Find where the given text appears and provide that cell's center as (X, Y) coordinate. 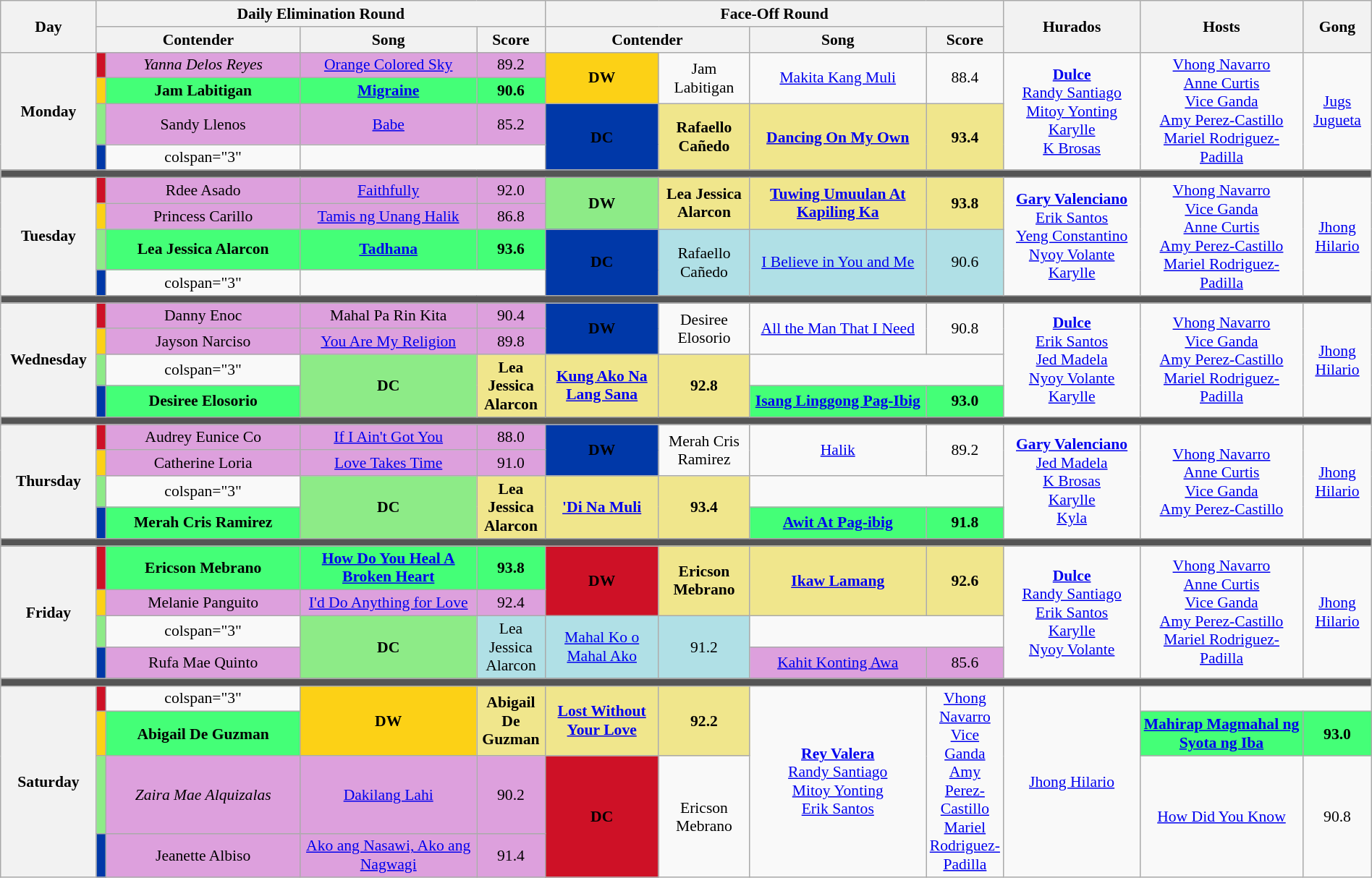
'Di Na Muli (602, 508)
Monday (48, 111)
92.2 (704, 720)
85.6 (965, 662)
Audrey Eunice Co (203, 438)
DulceRandy SantiagoMitoy YontingKarylleK Brosas (1072, 111)
92.6 (965, 581)
Rufa Mae Quinto (203, 662)
Tuwing Umuulan At Kapiling Ka (838, 204)
DulceRandy SantiagoErik SantosKarylleNyoy Volante (1072, 612)
Jayson Narciso (203, 342)
88.0 (511, 438)
I Believe in You and Me (838, 263)
Kung Ako Na Lang Sana (602, 386)
Gong (1337, 26)
I'd Do Anything for Love (389, 603)
All the Man That I Need (838, 328)
Kahit Konting Awa (838, 662)
Saturday (48, 781)
Zaira Mae Alquizalas (203, 794)
Hurados (1072, 26)
Jeanette Albiso (203, 855)
Lost Without Your Love (602, 720)
Daily Elimination Round (321, 14)
92.8 (704, 386)
86.8 (511, 216)
How Do You Heal A Broken Heart (389, 568)
91.2 (704, 648)
Friday (48, 612)
Makita Kang Muli (838, 78)
Dakilang Lahi (389, 794)
92.0 (511, 191)
91.8 (965, 522)
Wednesday (48, 360)
You Are My Religion (389, 342)
Tamis ng Unang Halik (389, 216)
Catherine Loria (203, 464)
DulceErik SantosJed MadelaNyoy VolanteKarylle (1072, 360)
Day (48, 26)
Face-Off Round (774, 14)
93.6 (511, 250)
Gary ValencianoErik SantosYeng ConstantinoNyoy VolanteKarylle (1072, 237)
Love Takes Time (389, 464)
Migraine (389, 91)
Rey ValeraRandy SantiagoMitoy YontingErik Santos (838, 781)
91.0 (511, 464)
Vhong NavarroVice GandaAnne CurtisAmy Perez-CastilloMariel Rodriguez-Padilla (1221, 237)
Vhong NavarroAnne CurtisVice GandaAmy Perez-Castillo (1221, 482)
Hosts (1221, 26)
If I Ain't Got You (389, 438)
Mahal Ko o Mahal Ako (602, 648)
Yanna Delos Reyes (203, 65)
Faithfully (389, 191)
Rdee Asado (203, 191)
Tadhana (389, 250)
90.4 (511, 316)
Princess Carillo (203, 216)
Isang Linggong Pag-Ibig (838, 401)
92.4 (511, 603)
88.4 (965, 78)
Orange Colored Sky (389, 65)
Mahirap Magmahal ng Syota ng Iba (1221, 733)
91.4 (511, 855)
Babe (389, 124)
89.8 (511, 342)
Gary ValencianoJed MadelaK BrosasKarylleKyla (1072, 482)
Halik (838, 450)
Sandy Llenos (203, 124)
Ako ang Nasawi, Ako ang Nagwagi (389, 855)
Melanie Panguito (203, 603)
How Did You Know (1221, 817)
85.2 (511, 124)
Thursday (48, 482)
Awit At Pag-ibig (838, 522)
Tuesday (48, 237)
Ikaw Lamang (838, 581)
Jugs Jugueta (1337, 111)
Danny Enoc (203, 316)
90.2 (511, 794)
Mahal Pa Rin Kita (389, 316)
Dancing On My Own (838, 137)
